Find where the given text appears and provide that cell's center as (X, Y) coordinate. 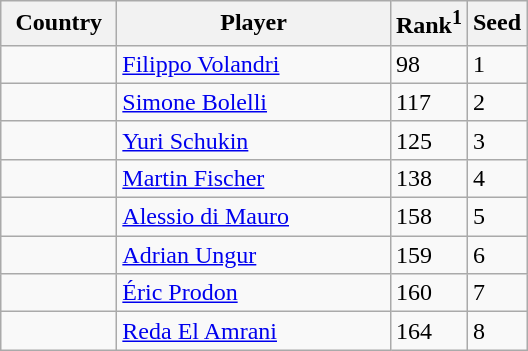
1 (496, 64)
Simone Bolelli (254, 102)
Seed (496, 24)
138 (428, 178)
6 (496, 255)
Éric Prodon (254, 293)
Reda El Amrani (254, 331)
117 (428, 102)
2 (496, 102)
Filippo Volandri (254, 64)
160 (428, 293)
3 (496, 140)
164 (428, 331)
4 (496, 178)
98 (428, 64)
Martin Fischer (254, 178)
Alessio di Mauro (254, 217)
Adrian Ungur (254, 255)
158 (428, 217)
Player (254, 24)
5 (496, 217)
125 (428, 140)
7 (496, 293)
Rank1 (428, 24)
159 (428, 255)
Yuri Schukin (254, 140)
8 (496, 331)
Country (59, 24)
